Return (X, Y) of the center of cell containing provided text 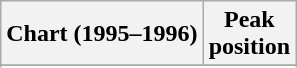
Peakposition (249, 34)
Chart (1995–1996) (102, 34)
